Pinpoint the cell where the given text exists, returning its (X, Y) midpoint coordinate. 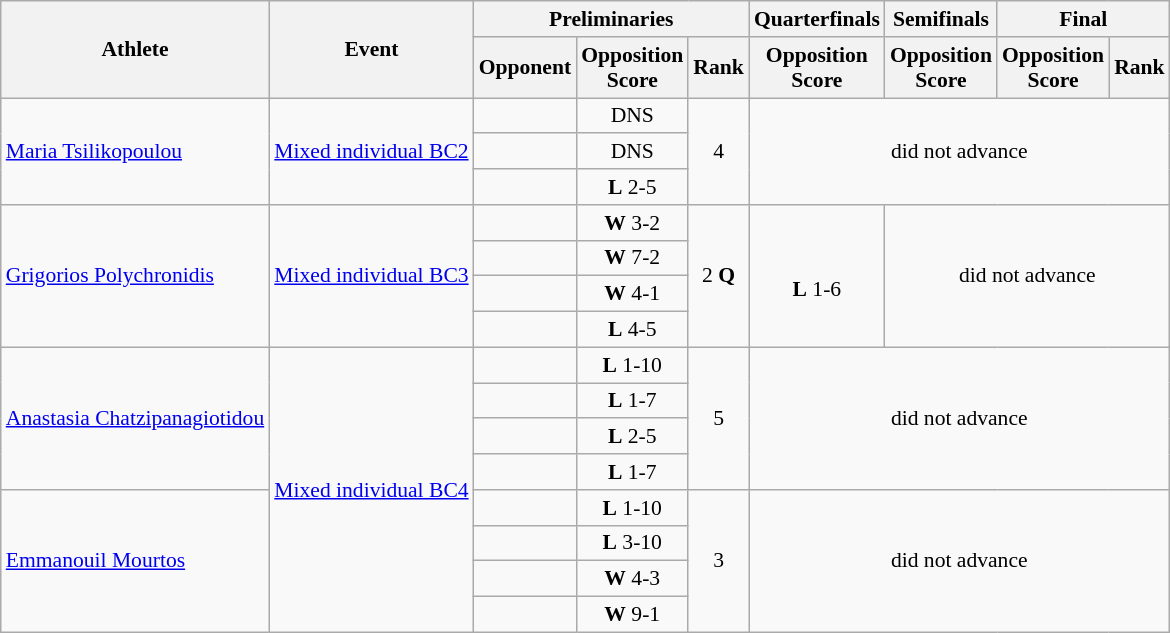
W 7-2 (632, 258)
3 (718, 561)
L 4-5 (632, 330)
Grigorios Polychronidis (135, 276)
Anastasia Chatzipanagiotidou (135, 418)
Mixed individual BC3 (371, 276)
Maria Tsilikopoulou (135, 152)
4 (718, 152)
W 9-1 (632, 615)
5 (718, 418)
Opponent (526, 68)
Quarterfinals (817, 19)
2 Q (718, 276)
Preliminaries (612, 19)
Mixed individual BC2 (371, 152)
Semifinals (941, 19)
W 4-1 (632, 294)
W 4-3 (632, 579)
W 3-2 (632, 223)
Final (1084, 19)
L 3-10 (632, 543)
Mixed individual BC4 (371, 490)
Event (371, 50)
Emmanouil Mourtos (135, 561)
L 1-6 (817, 276)
Athlete (135, 50)
